Return (X, Y) of the center of cell containing provided text 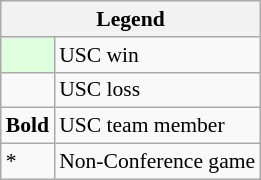
* (28, 162)
Bold (28, 126)
Legend (130, 19)
USC win (157, 55)
Non-Conference game (157, 162)
USC team member (157, 126)
USC loss (157, 90)
